Find where the given text appears and provide that cell's center as (x, y) coordinate. 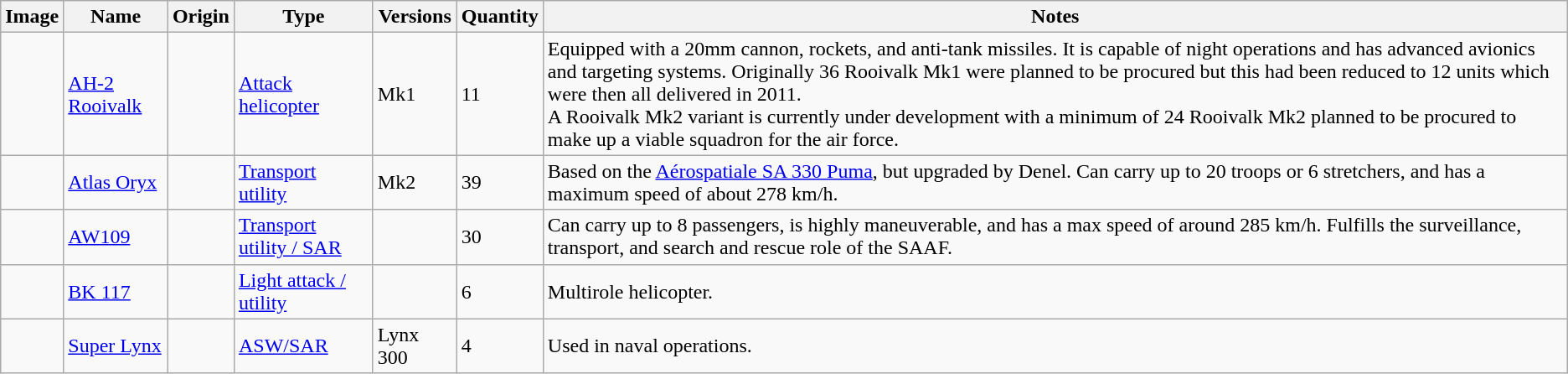
Type (303, 17)
Transport utility / SAR (303, 236)
Name (116, 17)
Versions (415, 17)
Mk1 (415, 94)
Atlas Oryx (116, 183)
Attack helicopter (303, 94)
AW109 (116, 236)
Transport utility (303, 183)
11 (499, 94)
AH-2 Rooivalk (116, 94)
Super Lynx (116, 345)
Mk2 (415, 183)
Origin (201, 17)
Notes (1055, 17)
6 (499, 292)
4 (499, 345)
39 (499, 183)
Lynx 300 (415, 345)
Light attack / utility (303, 292)
Based on the Aérospatiale SA 330 Puma, but upgraded by Denel. Can carry up to 20 troops or 6 stretchers, and has a maximum speed of about 278 km/h. (1055, 183)
Image (32, 17)
ASW/SAR (303, 345)
Used in naval operations. (1055, 345)
Quantity (499, 17)
30 (499, 236)
Multirole helicopter. (1055, 292)
BK 117 (116, 292)
